Extract the (X, Y) coordinate from the center of the cell holding the provided text.  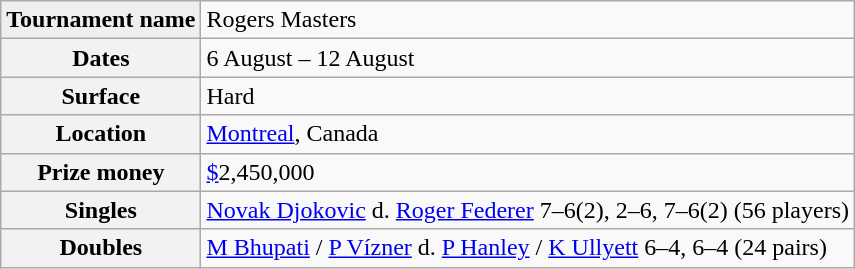
Montreal, Canada (528, 134)
Rogers Masters (528, 20)
Location (101, 134)
Doubles (101, 248)
M Bhupati / P Vízner d. P Hanley / K Ullyett 6–4, 6–4 (24 pairs) (528, 248)
Novak Djokovic d. Roger Federer 7–6(2), 2–6, 7–6(2) (56 players) (528, 210)
$2,450,000 (528, 172)
Surface (101, 96)
Dates (101, 58)
Singles (101, 210)
Hard (528, 96)
Tournament name (101, 20)
6 August – 12 August (528, 58)
Prize money (101, 172)
